Determine the (X, Y) coordinate at the center of the cell enclosing the given text.  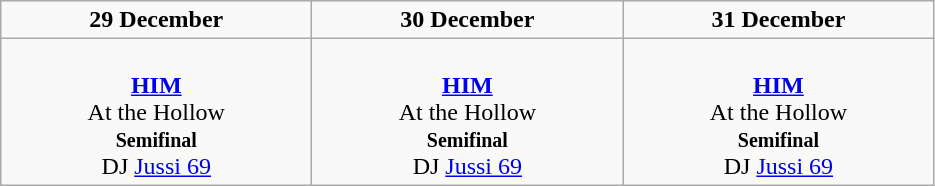
29 December (156, 20)
31 December (778, 20)
30 December (468, 20)
